Return the (x, y) coordinate for the center point of the cell that contains the specified text.  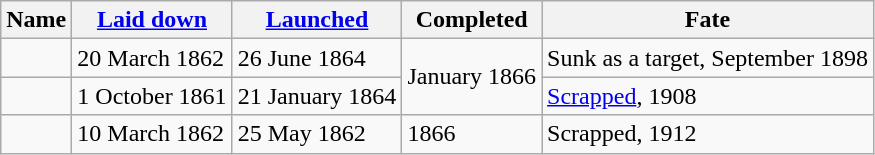
Laid down (152, 20)
Fate (708, 20)
Name (36, 20)
Sunk as a target, September 1898 (708, 58)
10 March 1862 (152, 134)
21 January 1864 (317, 96)
Launched (317, 20)
January 1866 (472, 77)
25 May 1862 (317, 134)
20 March 1862 (152, 58)
1866 (472, 134)
Completed (472, 20)
Scrapped, 1908 (708, 96)
26 June 1864 (317, 58)
1 October 1861 (152, 96)
Scrapped, 1912 (708, 134)
